Provide the [x, y] coordinate of the cell's center where the given text is located.  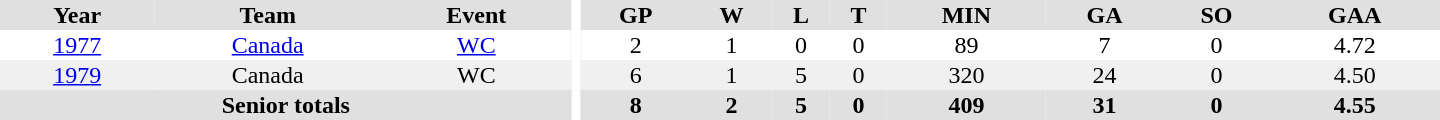
409 [966, 105]
320 [966, 75]
7 [1105, 45]
89 [966, 45]
GA [1105, 15]
Year [77, 15]
SO [1217, 15]
GAA [1354, 15]
Senior totals [286, 105]
1979 [77, 75]
W [732, 15]
Event [476, 15]
8 [636, 105]
L [800, 15]
24 [1105, 75]
MIN [966, 15]
4.72 [1354, 45]
GP [636, 15]
31 [1105, 105]
4.50 [1354, 75]
4.55 [1354, 105]
Team [268, 15]
6 [636, 75]
1977 [77, 45]
T [858, 15]
